Determine the [x, y] coordinate at the center of the cell enclosing the given text.  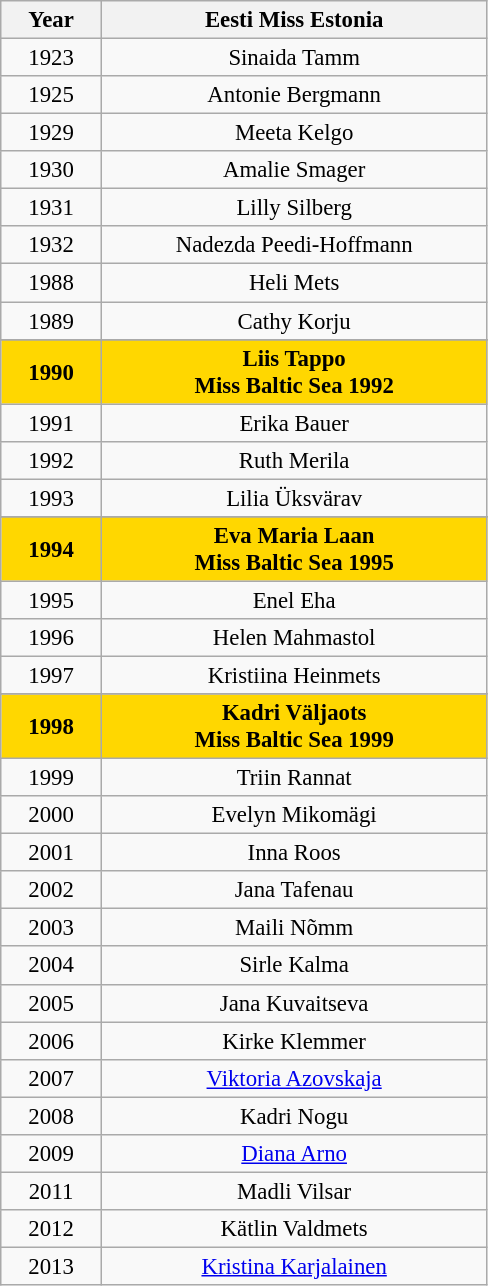
1999 [52, 778]
Kirke Klemmer [294, 1041]
2007 [52, 1078]
2011 [52, 1191]
Antonie Bergmann [294, 95]
Meeta Kelgo [294, 133]
2004 [52, 966]
1990 [52, 372]
2008 [52, 1116]
1929 [52, 133]
1995 [52, 600]
1992 [52, 460]
Heli Mets [294, 283]
1925 [52, 95]
Sinaida Tamm [294, 58]
Helen Mahmastol [294, 638]
Ruth Merila [294, 460]
Maili Nõmm [294, 928]
Enel Eha [294, 600]
Liis TappoMiss Baltic Sea 1992 [294, 372]
Viktoria Azovskaja [294, 1078]
Evelyn Mikomägi [294, 815]
Sirle Kalma [294, 966]
1996 [52, 638]
1931 [52, 208]
Lilia Üksvärav [294, 498]
2002 [52, 890]
Kätlin Valdmets [294, 1229]
Erika Bauer [294, 423]
Kadri Nogu [294, 1116]
2003 [52, 928]
2006 [52, 1041]
1993 [52, 498]
Triin Rannat [294, 778]
1991 [52, 423]
2000 [52, 815]
Lilly Silberg [294, 208]
Inna Roos [294, 853]
Eesti Miss Estonia [294, 20]
1923 [52, 58]
Year [52, 20]
Cathy Korju [294, 321]
1998 [52, 726]
Amalie Smager [294, 170]
1997 [52, 675]
2012 [52, 1229]
1994 [52, 550]
Nadezda Peedi-Hoffmann [294, 245]
2001 [52, 853]
1989 [52, 321]
2009 [52, 1154]
Eva Maria LaanMiss Baltic Sea 1995 [294, 550]
Madli Vilsar [294, 1191]
Jana Kuvaitseva [294, 1003]
2005 [52, 1003]
Diana Arno [294, 1154]
1932 [52, 245]
Kadri VäljaotsMiss Baltic Sea 1999 [294, 726]
1930 [52, 170]
1988 [52, 283]
Kristina Karjalainen [294, 1266]
2013 [52, 1266]
Jana Tafenau [294, 890]
Kristiina Heinmets [294, 675]
